Extract the (X, Y) coordinate from the center of the cell holding the provided text.  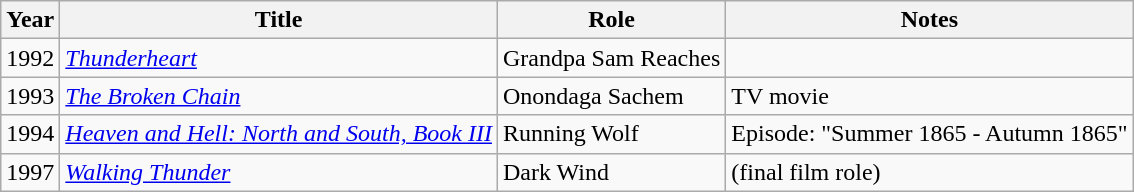
Walking Thunder (279, 172)
The Broken Chain (279, 96)
Role (611, 20)
Year (30, 20)
Onondaga Sachem (611, 96)
1992 (30, 58)
Dark Wind (611, 172)
TV movie (930, 96)
Heaven and Hell: North and South, Book III (279, 134)
1997 (30, 172)
Thunderheart (279, 58)
Episode: "Summer 1865 - Autumn 1865" (930, 134)
Title (279, 20)
(final film role) (930, 172)
1994 (30, 134)
1993 (30, 96)
Grandpa Sam Reaches (611, 58)
Notes (930, 20)
Running Wolf (611, 134)
